Determine the (x, y) coordinate at the center of the cell enclosing the given text.  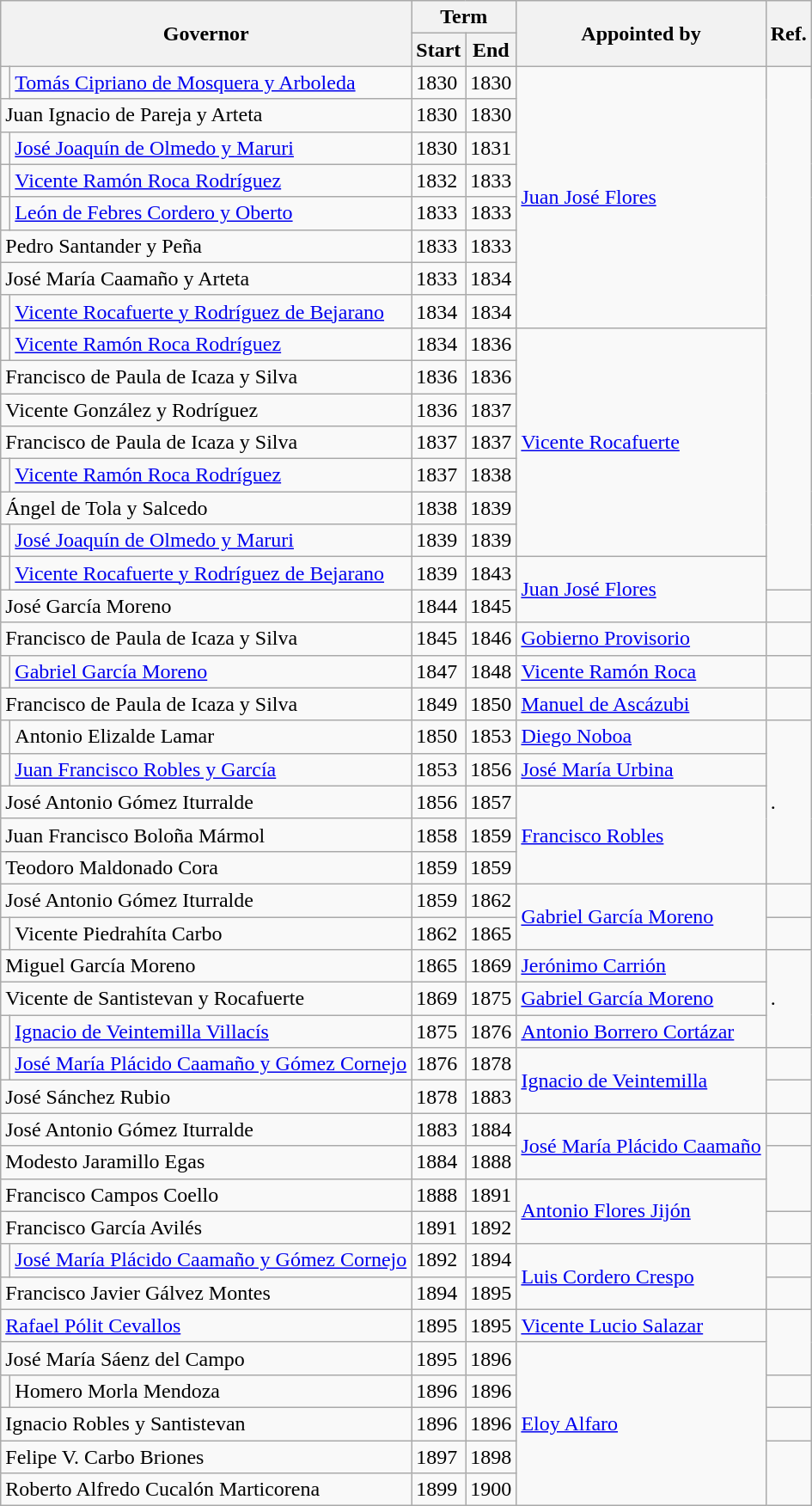
1857 (491, 802)
José García Moreno (206, 606)
Jerónimo Carrión (641, 966)
José María Plácido Caamaño (641, 1146)
1898 (491, 1457)
Vicente González y Rodríguez (206, 410)
1849 (438, 704)
1858 (438, 835)
Appointed by (641, 34)
León de Febres Cordero y Oberto (211, 213)
1900 (491, 1490)
Francisco Javier Gálvez Montes (206, 1293)
Francisco García Avilés (206, 1227)
Felipe V. Carbo Briones (206, 1457)
José María Sáenz del Campo (206, 1358)
Modesto Jaramillo Egas (206, 1162)
1843 (491, 573)
Teodoro Maldonado Cora (206, 867)
José María Caamaño y Arteta (206, 279)
Antonio Elizalde Lamar (211, 737)
1899 (438, 1490)
José Sánchez Rubio (206, 1097)
Tomás Cipriano de Mosquera y Arboleda (211, 83)
1832 (438, 181)
Ignacio de Veintemilla Villacís (211, 1032)
Antonio Flores Jijón (641, 1211)
1846 (491, 639)
Vicente Piedrahíta Carbo (211, 933)
1847 (438, 671)
1848 (491, 671)
1897 (438, 1457)
Ref. (789, 34)
Start (438, 50)
Rafael Pólit Cevallos (206, 1325)
Manuel de Ascázubi (641, 704)
Ignacio de Veintemilla (641, 1081)
Juan Francisco Robles y García (211, 769)
Juan Francisco Boloña Mármol (206, 835)
Governor (206, 34)
Eloy Alfaro (641, 1423)
Antonio Borrero Cortázar (641, 1032)
Vicente de Santistevan y Rocafuerte (206, 999)
Vicente Ramón Roca (641, 671)
Gobierno Provisorio (641, 639)
Luis Cordero Crespo (641, 1276)
Ángel de Tola y Salcedo (206, 508)
1831 (491, 148)
Vicente Rocafuerte (641, 442)
Miguel García Moreno (206, 966)
Juan Ignacio de Pareja y Arteta (206, 115)
Ignacio Robles y Santistevan (206, 1423)
Francisco Campos Coello (206, 1195)
End (491, 50)
Francisco Robles (641, 835)
1844 (438, 606)
José María Urbina (641, 769)
Pedro Santander y Peña (206, 246)
Diego Noboa (641, 737)
Roberto Alfredo Cucalón Marticorena (206, 1490)
Vicente Lucio Salazar (641, 1325)
Homero Morla Mendoza (211, 1391)
Term (464, 17)
